Pinpoint the cell where the given text exists, returning its [X, Y] midpoint coordinate. 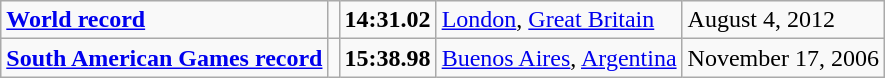
15:38.98 [388, 58]
Buenos Aires, Argentina [559, 58]
August 4, 2012 [783, 20]
World record [164, 20]
November 17, 2006 [783, 58]
South American Games record [164, 58]
London, Great Britain [559, 20]
14:31.02 [388, 20]
